Detect which cell encompasses the target text, then output its (x, y) center coordinate. 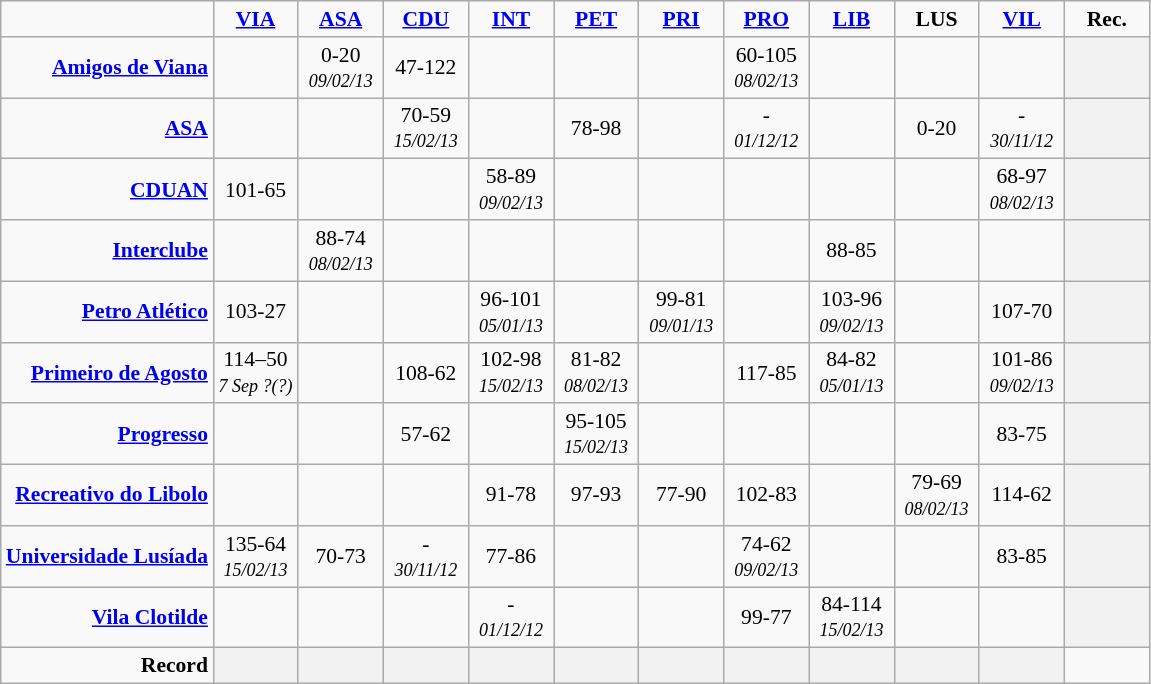
VIL (1022, 19)
83-85 (1022, 556)
60-10508/02/13 (766, 68)
LIB (852, 19)
CDUAN (107, 190)
135-6415/02/13 (256, 556)
Rec. (1106, 19)
95-10515/02/13 (596, 434)
58-8909/02/13 (510, 190)
INT (510, 19)
57-62 (426, 434)
Primeiro de Agosto (107, 372)
99-77 (766, 618)
PRO (766, 19)
68-9708/02/13 (1022, 190)
79-6908/02/13 (936, 496)
70-73 (340, 556)
108-62 (426, 372)
91-78 (510, 496)
97-93 (596, 496)
84-8205/01/13 (852, 372)
47-122 (426, 68)
CDU (426, 19)
Vila Clotilde (107, 618)
Amigos de Viana (107, 68)
77-86 (510, 556)
88-85 (852, 250)
Progresso (107, 434)
Record (107, 666)
LUS (936, 19)
74-6209/02/13 (766, 556)
117-85 (766, 372)
0-20 (936, 128)
102-9815/02/13 (510, 372)
96-10105/01/13 (510, 312)
Universidade Lusíada (107, 556)
88-7408/02/13 (340, 250)
VIA (256, 19)
107-70 (1022, 312)
0-2009/02/13 (340, 68)
101-65 (256, 190)
114–507 Sep ?(?) (256, 372)
103-27 (256, 312)
83-75 (1022, 434)
PRI (682, 19)
Interclube (107, 250)
101-8609/02/13 (1022, 372)
84-11415/02/13 (852, 618)
Petro Atlético (107, 312)
PET (596, 19)
70-5915/02/13 (426, 128)
99-8109/01/13 (682, 312)
81-8208/02/13 (596, 372)
114-62 (1022, 496)
78-98 (596, 128)
Recreativo do Libolo (107, 496)
103-9609/02/13 (852, 312)
102-83 (766, 496)
77-90 (682, 496)
